Pinpoint the cell where the given text exists, returning its [x, y] midpoint coordinate. 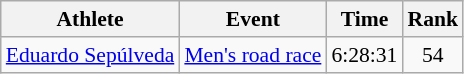
Rank [432, 19]
Event [252, 19]
6:28:31 [364, 55]
Time [364, 19]
Eduardo Sepúlveda [90, 55]
54 [432, 55]
Men's road race [252, 55]
Athlete [90, 19]
